Search for the cell housing the specified text and yield its [X, Y] center coordinate. 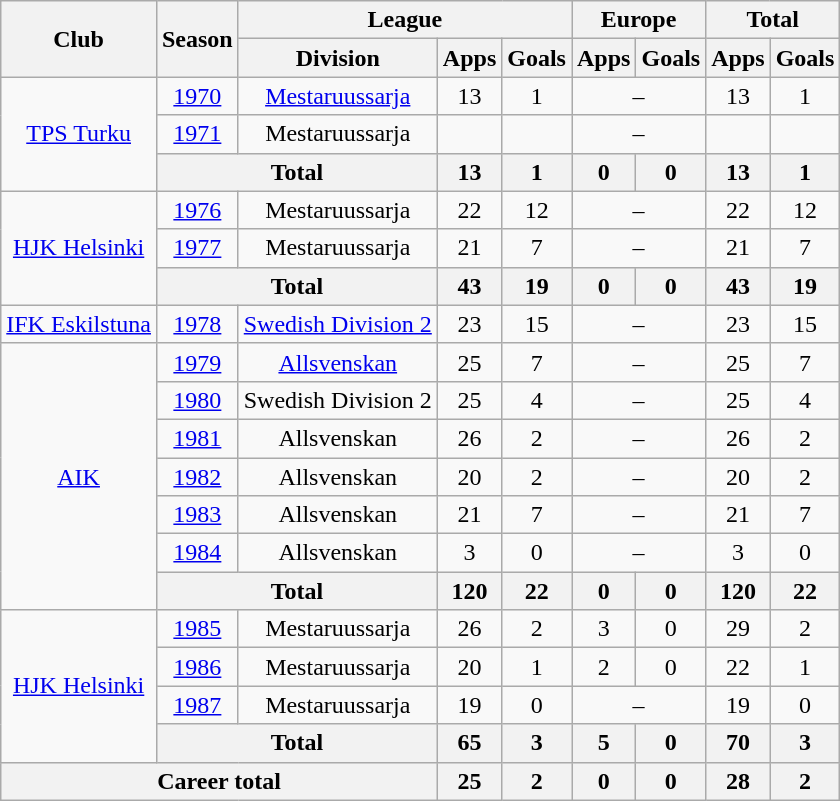
Career total [220, 781]
IFK Eskilstuna [79, 324]
Club [79, 39]
1978 [197, 324]
5 [604, 743]
29 [738, 629]
1987 [197, 705]
1976 [197, 210]
TPS Turku [79, 134]
70 [738, 743]
28 [738, 781]
1983 [197, 515]
1979 [197, 362]
1971 [197, 134]
1980 [197, 400]
65 [469, 743]
1970 [197, 96]
Europe [639, 20]
League [404, 20]
1986 [197, 667]
1982 [197, 477]
AIK [79, 476]
1985 [197, 629]
1977 [197, 248]
Division [338, 58]
Season [197, 39]
1981 [197, 438]
1984 [197, 553]
